Find where the given text appears and provide that cell's center as [x, y] coordinate. 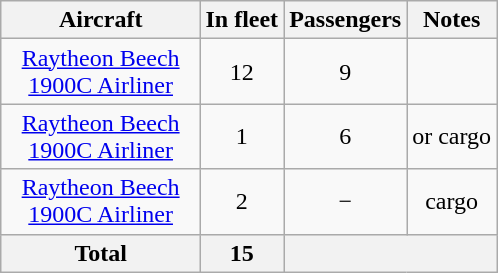
Total [100, 253]
1 [242, 136]
Aircraft [100, 20]
12 [242, 72]
or cargo [452, 136]
In fleet [242, 20]
Notes [452, 20]
6 [346, 136]
15 [242, 253]
Passengers [346, 20]
cargo [452, 202]
2 [242, 202]
− [346, 202]
9 [346, 72]
